Return (x, y) of the center of cell containing provided text 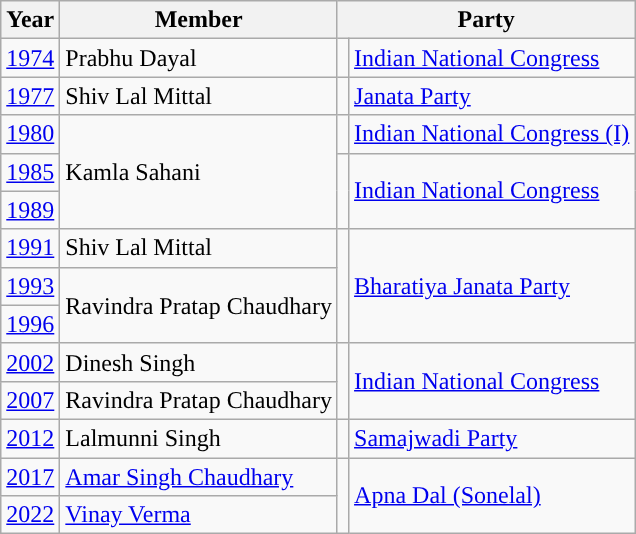
1985 (30, 172)
1980 (30, 134)
1993 (30, 286)
1974 (30, 58)
Amar Singh Chaudhary (199, 477)
Samajwadi Party (492, 438)
Dinesh Singh (199, 362)
Member (199, 20)
1996 (30, 324)
Apna Dal (Sonelal) (492, 496)
Year (30, 20)
2017 (30, 477)
2012 (30, 438)
Indian National Congress (I) (492, 134)
1991 (30, 248)
Lalmunni Singh (199, 438)
Party (486, 20)
Kamla Sahani (199, 172)
2002 (30, 362)
Vinay Verma (199, 515)
Janata Party (492, 96)
2022 (30, 515)
Prabhu Dayal (199, 58)
1989 (30, 210)
Bharatiya Janata Party (492, 286)
2007 (30, 400)
1977 (30, 96)
